Return the (x, y) coordinate for the center point of the cell that contains the specified text.  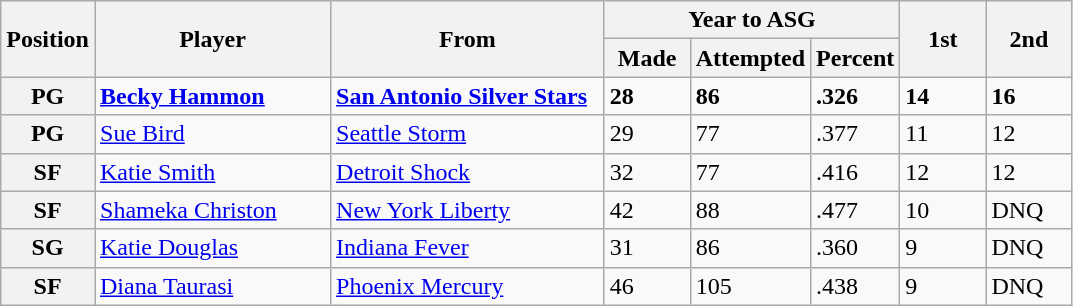
Percent (856, 58)
Attempted (750, 58)
42 (647, 210)
105 (750, 286)
.416 (856, 172)
Diana Taurasi (212, 286)
.326 (856, 96)
14 (943, 96)
Detroit Shock (468, 172)
11 (943, 134)
28 (647, 96)
Katie Douglas (212, 248)
88 (750, 210)
16 (1029, 96)
Position (48, 39)
Player (212, 39)
SG (48, 248)
1st (943, 39)
New York Liberty (468, 210)
.377 (856, 134)
San Antonio Silver Stars (468, 96)
Becky Hammon (212, 96)
.360 (856, 248)
Sue Bird (212, 134)
Year to ASG (752, 20)
31 (647, 248)
From (468, 39)
Indiana Fever (468, 248)
Seattle Storm (468, 134)
46 (647, 286)
32 (647, 172)
Shameka Christon (212, 210)
Made (647, 58)
29 (647, 134)
.477 (856, 210)
Katie Smith (212, 172)
10 (943, 210)
Phoenix Mercury (468, 286)
2nd (1029, 39)
.438 (856, 286)
